Output the [X, Y] coordinate of the center of the cell containing the given text.  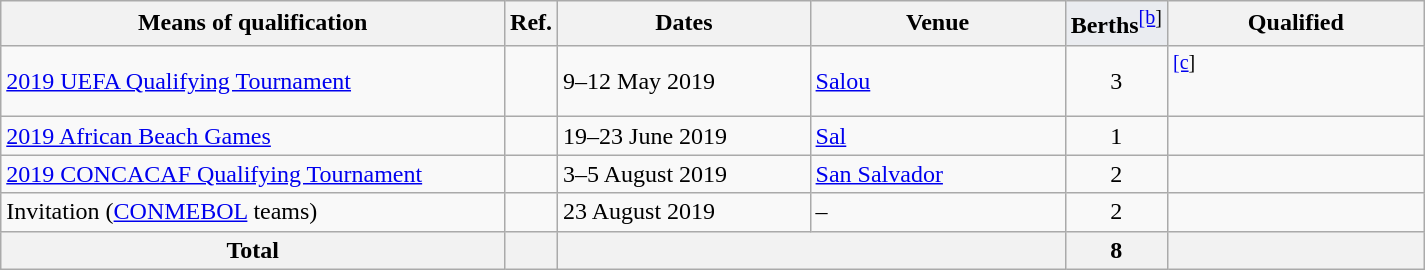
2019 CONCACAF Qualifying Tournament [253, 174]
Ref. [532, 24]
Total [253, 250]
Sal [938, 136]
Venue [938, 24]
– [938, 212]
2019 UEFA Qualifying Tournament [253, 81]
1 [1116, 136]
23 August 2019 [684, 212]
8 [1116, 250]
3 [1116, 81]
[c] [1296, 81]
Dates [684, 24]
2019 African Beach Games [253, 136]
Berths[b] [1116, 24]
Qualified [1296, 24]
9–12 May 2019 [684, 81]
Invitation (CONMEBOL teams) [253, 212]
San Salvador [938, 174]
Means of qualification [253, 24]
Salou [938, 81]
19–23 June 2019 [684, 136]
3–5 August 2019 [684, 174]
